Provide the (X, Y) coordinate of the cell's center where the given text is located.  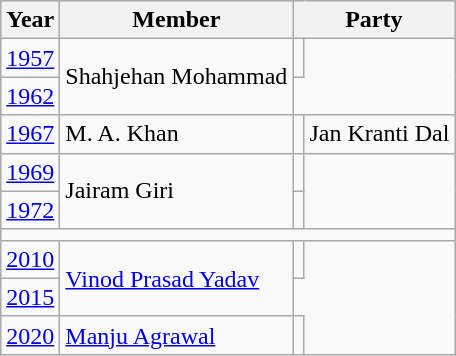
1962 (30, 96)
2015 (30, 297)
Vinod Prasad Yadav (176, 278)
Jan Kranti Dal (380, 134)
1972 (30, 210)
M. A. Khan (176, 134)
2010 (30, 259)
Jairam Giri (176, 191)
1957 (30, 58)
Shahjehan Mohammad (176, 77)
Manju Agrawal (176, 335)
1969 (30, 172)
Member (176, 20)
1967 (30, 134)
Year (30, 20)
2020 (30, 335)
Party (374, 20)
